Provide the (x, y) coordinate of the cell's center where the given text is located.  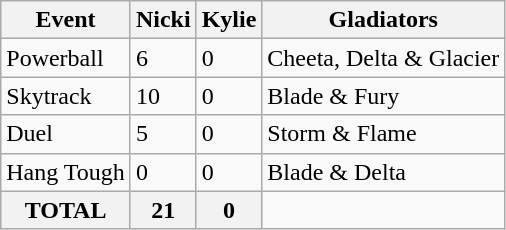
Skytrack (66, 96)
Nicki (163, 20)
Blade & Delta (384, 172)
Hang Tough (66, 172)
Storm & Flame (384, 134)
Event (66, 20)
TOTAL (66, 210)
Powerball (66, 58)
Blade & Fury (384, 96)
5 (163, 134)
Cheeta, Delta & Glacier (384, 58)
10 (163, 96)
Kylie (229, 20)
Duel (66, 134)
21 (163, 210)
6 (163, 58)
Gladiators (384, 20)
